Identify which cell holds the provided text, then report its [X, Y] central coordinate. 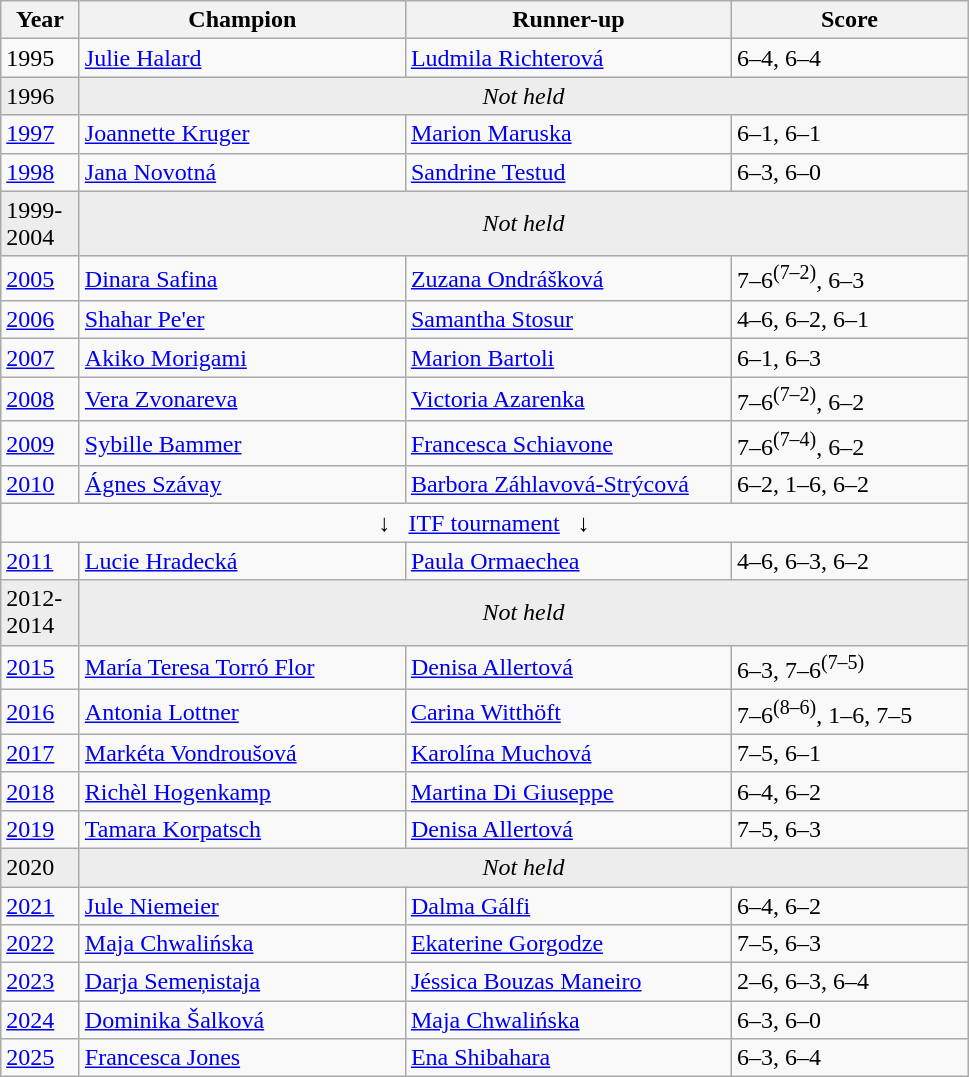
2015 [40, 668]
Jéssica Bouzas Maneiro [568, 982]
Score [849, 20]
2023 [40, 982]
2021 [40, 906]
2020 [40, 867]
2025 [40, 1058]
Ágnes Szávay [242, 485]
1997 [40, 134]
Barbora Záhlavová-Strýcová [568, 485]
2009 [40, 444]
7–6(7–2), 6–2 [849, 400]
Victoria Azarenka [568, 400]
Jule Niemeier [242, 906]
Ena Shibahara [568, 1058]
Akiko Morigami [242, 358]
Dominika Šalková [242, 1020]
Markéta Vondroušová [242, 753]
Francesca Schiavone [568, 444]
Dinara Safina [242, 278]
2010 [40, 485]
6–2, 1–6, 6–2 [849, 485]
4–6, 6–2, 6–1 [849, 320]
7–6(7–2), 6–3 [849, 278]
Martina Di Giuseppe [568, 791]
Karolína Muchová [568, 753]
Vera Zvonareva [242, 400]
Carina Witthöft [568, 712]
Richèl Hogenkamp [242, 791]
1999- 2004 [40, 224]
1995 [40, 58]
7–6(7–4), 6–2 [849, 444]
6–1, 6–1 [849, 134]
Lucie Hradecká [242, 561]
6–1, 6–3 [849, 358]
2–6, 6–3, 6–4 [849, 982]
4–6, 6–3, 6–2 [849, 561]
2016 [40, 712]
Darja Semeņistaja [242, 982]
1996 [40, 96]
2022 [40, 944]
1998 [40, 172]
Jana Novotná [242, 172]
2017 [40, 753]
Dalma Gálfi [568, 906]
Samantha Stosur [568, 320]
Antonia Lottner [242, 712]
Zuzana Ondrášková [568, 278]
Shahar Pe'er [242, 320]
Sandrine Testud [568, 172]
Sybille Bammer [242, 444]
Runner-up [568, 20]
Marion Bartoli [568, 358]
7–6(8–6), 1–6, 7–5 [849, 712]
Paula Ormaechea [568, 561]
6–3, 7–6(7–5) [849, 668]
Julie Halard [242, 58]
Francesca Jones [242, 1058]
Joannette Kruger [242, 134]
Ludmila Richterová [568, 58]
2018 [40, 791]
6–3, 6–4 [849, 1058]
Ekaterine Gorgodze [568, 944]
6–4, 6–4 [849, 58]
2008 [40, 400]
2005 [40, 278]
2024 [40, 1020]
2012- 2014 [40, 612]
2007 [40, 358]
Champion [242, 20]
7–5, 6–1 [849, 753]
2019 [40, 829]
Tamara Korpatsch [242, 829]
Year [40, 20]
2006 [40, 320]
María Teresa Torró Flor [242, 668]
↓ ITF tournament ↓ [484, 523]
Marion Maruska [568, 134]
2011 [40, 561]
